Locate the cell with the specified text and output its (X, Y) center coordinate. 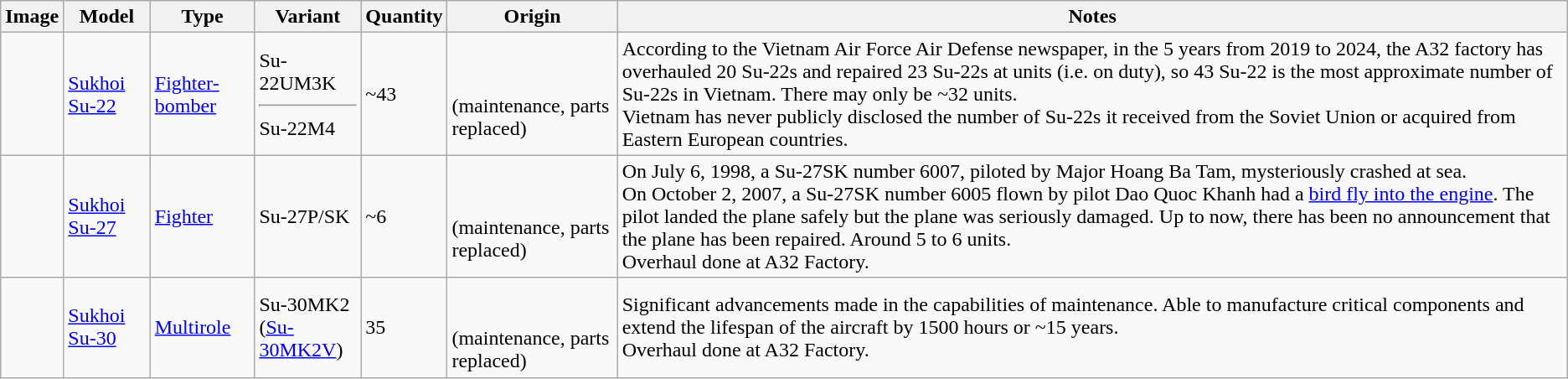
Fighter-bomber (203, 94)
Sukhoi Su-30 (107, 327)
Su-30MK2(Su-30MK2V) (308, 327)
Su-22UM3K Su-22M4 (308, 94)
Type (203, 17)
Variant (308, 17)
Model (107, 17)
~43 (404, 94)
Multirole (203, 327)
Su-27P/SK (308, 216)
Sukhoi Su-27 (107, 216)
35 (404, 327)
Quantity (404, 17)
Fighter (203, 216)
Image (32, 17)
Origin (533, 17)
~6 (404, 216)
Notes (1092, 17)
Sukhoi Su-22 (107, 94)
